Detect which cell encompasses the target text, then output its (X, Y) center coordinate. 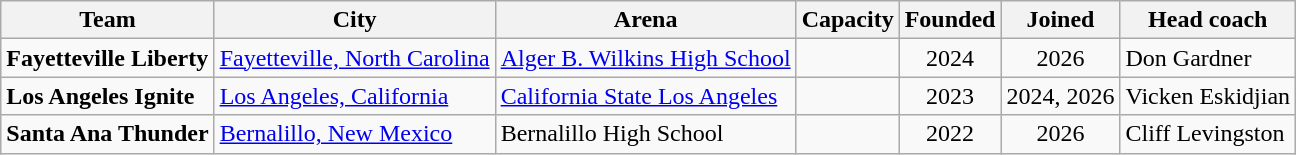
2024, 2026 (1060, 96)
2022 (950, 134)
Capacity (848, 20)
City (354, 20)
Los Angeles, California (354, 96)
2024 (950, 58)
Team (108, 20)
Fayetteville Liberty (108, 58)
Don Gardner (1208, 58)
Bernalillo High School (646, 134)
Los Angeles Ignite (108, 96)
Bernalillo, New Mexico (354, 134)
Head coach (1208, 20)
Vicken Eskidjian (1208, 96)
Alger B. Wilkins High School (646, 58)
Founded (950, 20)
2023 (950, 96)
Cliff Levingston (1208, 134)
Joined (1060, 20)
California State Los Angeles (646, 96)
Arena (646, 20)
Fayetteville, North Carolina (354, 58)
Santa Ana Thunder (108, 134)
